Pinpoint the cell where the given text exists, returning its [X, Y] midpoint coordinate. 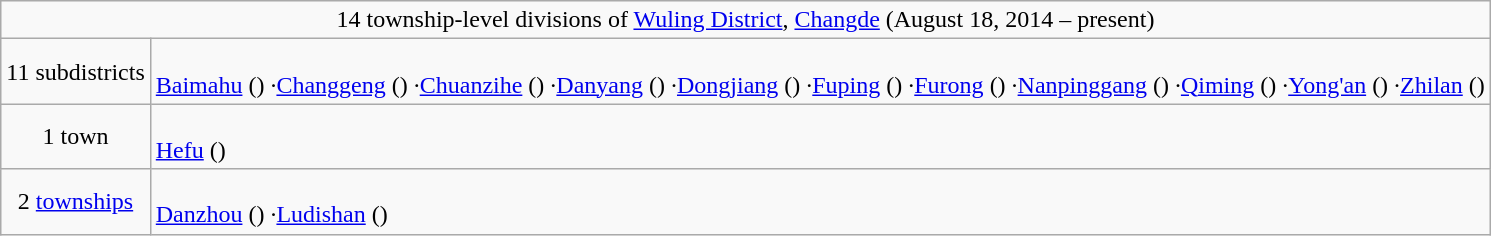
14 township-level divisions of Wuling District, Changde (August 18, 2014 – present) [746, 20]
2 townships [76, 202]
11 subdistricts [76, 72]
Hefu () [820, 136]
Danzhou () ·Ludishan () [820, 202]
Baimahu () ·Changgeng () ·Chuanzihe () ·Danyang () ·Dongjiang () ·Fuping () ·Furong () ·Nanpinggang () ·Qiming () ·Yong'an () ·Zhilan () [820, 72]
1 town [76, 136]
